Capture the cell that displays the provided text and extract its (x, y) central coordinate. 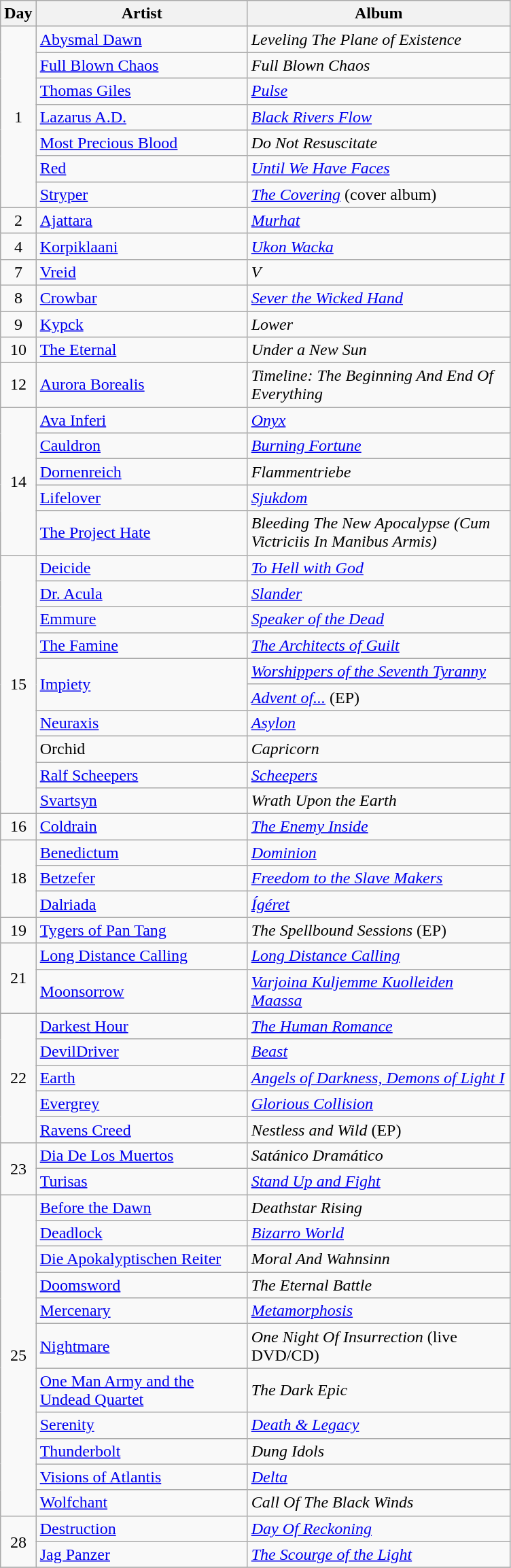
2 (18, 220)
15 (18, 684)
The Spellbound Sessions (EP) (378, 930)
Slander (378, 594)
Varjoina Kuljemme Kuolleiden Maassa (378, 991)
Bizarro World (378, 1233)
Delta (378, 1477)
Asylon (378, 723)
Benedictum (141, 853)
The Eternal Battle (378, 1285)
Dornenreich (141, 472)
25 (18, 1354)
Speaker of the Dead (378, 619)
Murhat (378, 220)
The Eternal (141, 350)
Onyx (378, 420)
Dr. Acula (141, 594)
Doomsword (141, 1285)
Advent of... (EP) (378, 697)
23 (18, 1168)
Ukon Wacka (378, 246)
Turisas (141, 1181)
One Man Army and the Undead Quartet (141, 1390)
Ralf Scheepers (141, 774)
Cauldron (141, 446)
Korpiklaani (141, 246)
The Famine (141, 645)
Moral And Wahnsinn (378, 1259)
Leveling The Plane of Existence (378, 39)
Dalriada (141, 904)
Thunderbolt (141, 1451)
Deicide (141, 568)
Album (378, 14)
Metamorphosis (378, 1311)
Before the Dawn (141, 1207)
10 (18, 350)
Abysmal Dawn (141, 39)
Black Rivers Flow (378, 117)
Serenity (141, 1425)
Glorious Collision (378, 1104)
Timeline: The Beginning And End Of Everything (378, 385)
To Hell with God (378, 568)
Beast (378, 1052)
The Architects of Guilt (378, 645)
The Enemy Inside (378, 827)
The Covering (cover album) (378, 194)
Visions of Atlantis (141, 1477)
Betzefer (141, 879)
Angels of Darkness, Demons of Light I (378, 1078)
Under a New Sun (378, 350)
Die Apokalyptischen Reiter (141, 1259)
21 (18, 978)
Wolfchant (141, 1503)
18 (18, 879)
7 (18, 272)
Wrath Upon the Earth (378, 801)
Until We Have Faces (378, 169)
22 (18, 1078)
8 (18, 298)
Destruction (141, 1529)
Call Of The Black Winds (378, 1503)
Sever the Wicked Hand (378, 298)
Dominion (378, 853)
Svartsyn (141, 801)
Neuraxis (141, 723)
14 (18, 481)
Stand Up and Fight (378, 1181)
Do Not Resuscitate (378, 143)
Aurora Borealis (141, 385)
16 (18, 827)
DevilDriver (141, 1052)
Day Of Reckoning (378, 1529)
4 (18, 246)
Deathstar Rising (378, 1207)
9 (18, 324)
Most Precious Blood (141, 143)
Impiety (141, 684)
Flammentriebe (378, 472)
Evergrey (141, 1104)
Ajattara (141, 220)
Stryper (141, 194)
Moonsorrow (141, 991)
Dung Idols (378, 1451)
Freedom to the Slave Makers (378, 879)
Red (141, 169)
Artist (141, 14)
19 (18, 930)
Burning Fortune (378, 446)
Vreid (141, 272)
Dia De Los Muertos (141, 1155)
Satánico Dramático (378, 1155)
Ravens Creed (141, 1129)
Lazarus A.D. (141, 117)
28 (18, 1541)
Crowbar (141, 298)
Earth (141, 1078)
Bleeding The New Apocalypse (Cum Victriciis In Manibus Armis) (378, 533)
Mercenary (141, 1311)
12 (18, 385)
Nightmare (141, 1346)
Darkest Hour (141, 1026)
The Human Romance (378, 1026)
Deadlock (141, 1233)
The Project Hate (141, 533)
Worshippers of the Seventh Tyranny (378, 671)
Scheepers (378, 774)
Death & Legacy (378, 1425)
One Night Of Insurrection (live DVD/CD) (378, 1346)
Coldrain (141, 827)
Day (18, 14)
Nestless and Wild (EP) (378, 1129)
Thomas Giles (141, 91)
1 (18, 117)
Jag Panzer (141, 1554)
Orchid (141, 749)
The Scourge of the Light (378, 1554)
Ígéret (378, 904)
Kypck (141, 324)
Lifelover (141, 498)
Lower (378, 324)
Capricorn (378, 749)
V (378, 272)
Tygers of Pan Tang (141, 930)
Ava Inferi (141, 420)
The Dark Epic (378, 1390)
Sjukdom (378, 498)
Emmure (141, 619)
Pulse (378, 91)
